Find where the given text appears and provide that cell's center as [x, y] coordinate. 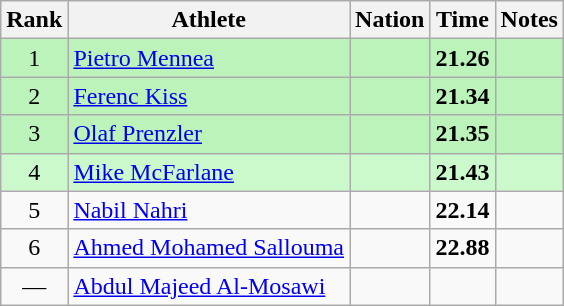
Nation [390, 20]
Athlete [209, 20]
6 [34, 248]
— [34, 286]
21.34 [462, 96]
Nabil Nahri [209, 210]
Ahmed Mohamed Sallouma [209, 248]
22.88 [462, 248]
1 [34, 58]
Notes [529, 20]
21.35 [462, 134]
3 [34, 134]
Rank [34, 20]
Olaf Prenzler [209, 134]
Mike McFarlane [209, 172]
2 [34, 96]
Abdul Majeed Al-Mosawi [209, 286]
5 [34, 210]
21.43 [462, 172]
22.14 [462, 210]
21.26 [462, 58]
Time [462, 20]
Ferenc Kiss [209, 96]
Pietro Mennea [209, 58]
4 [34, 172]
